Return [x, y] of the center of cell containing provided text 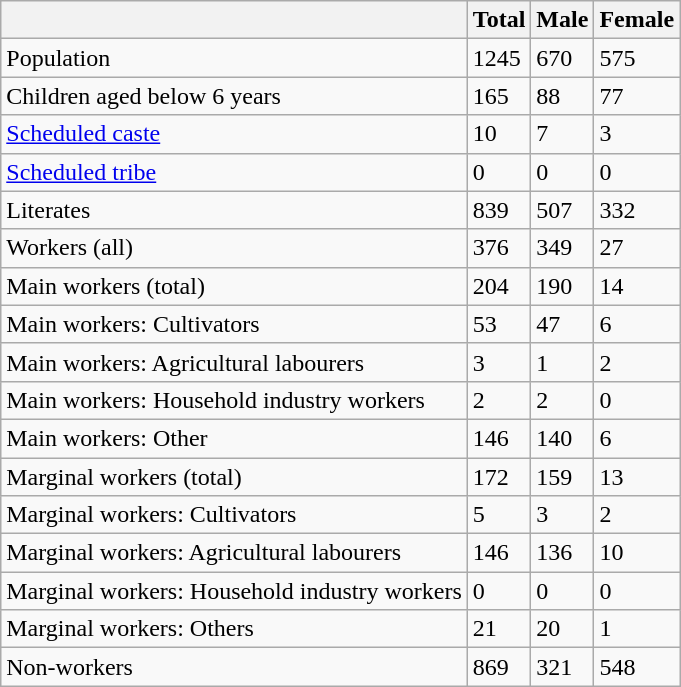
507 [562, 210]
Non-workers [234, 667]
190 [562, 286]
321 [562, 667]
548 [637, 667]
Marginal workers: Agricultural labourers [234, 553]
575 [637, 58]
172 [499, 477]
670 [562, 58]
Main workers: Cultivators [234, 324]
Male [562, 20]
21 [499, 629]
Children aged below 6 years [234, 96]
7 [562, 134]
14 [637, 286]
204 [499, 286]
Literates [234, 210]
Female [637, 20]
Marginal workers (total) [234, 477]
5 [499, 515]
165 [499, 96]
839 [499, 210]
77 [637, 96]
Main workers (total) [234, 286]
13 [637, 477]
Main workers: Agricultural labourers [234, 362]
Scheduled tribe [234, 172]
Marginal workers: Cultivators [234, 515]
47 [562, 324]
27 [637, 248]
349 [562, 248]
159 [562, 477]
332 [637, 210]
Total [499, 20]
Workers (all) [234, 248]
Scheduled caste [234, 134]
Marginal workers: Others [234, 629]
140 [562, 438]
Main workers: Other [234, 438]
Population [234, 58]
136 [562, 553]
Main workers: Household industry workers [234, 400]
Marginal workers: Household industry workers [234, 591]
53 [499, 324]
376 [499, 248]
1245 [499, 58]
869 [499, 667]
88 [562, 96]
20 [562, 629]
